Provide the (x, y) coordinate of the cell's center where the given text is located.  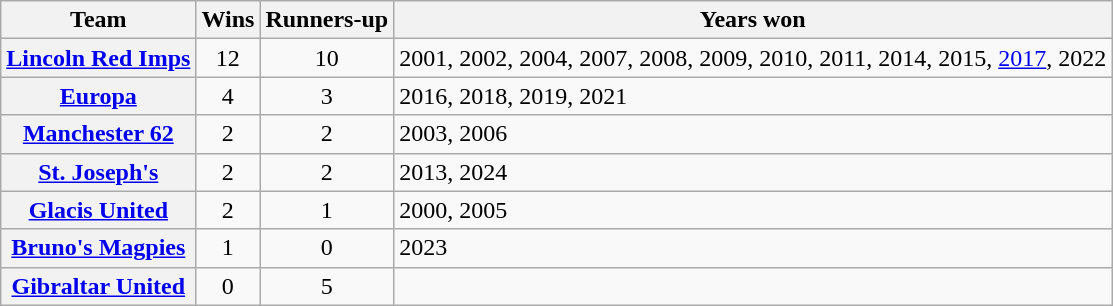
Runners-up (327, 20)
12 (228, 58)
Gibraltar United (98, 286)
Glacis United (98, 210)
Team (98, 20)
5 (327, 286)
Wins (228, 20)
Lincoln Red Imps (98, 58)
Manchester 62 (98, 134)
Years won (753, 20)
4 (228, 96)
3 (327, 96)
2000, 2005 (753, 210)
10 (327, 58)
2023 (753, 248)
Europa (98, 96)
St. Joseph's (98, 172)
Bruno's Magpies (98, 248)
2016, 2018, 2019, 2021 (753, 96)
2001, 2002, 2004, 2007, 2008, 2009, 2010, 2011, 2014, 2015, 2017, 2022 (753, 58)
2013, 2024 (753, 172)
2003, 2006 (753, 134)
